Capture the cell that displays the provided text and extract its (x, y) central coordinate. 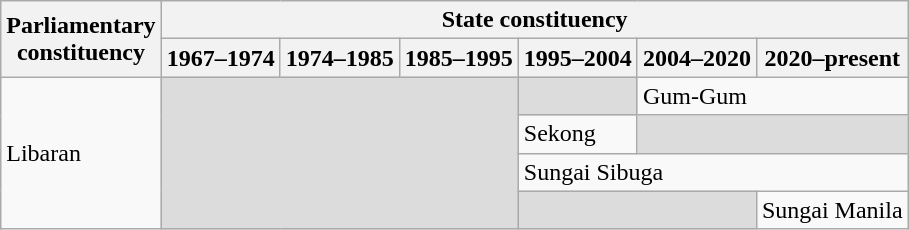
2020–present (832, 58)
1995–2004 (578, 58)
1974–1985 (340, 58)
Sungai Manila (832, 210)
Sekong (578, 134)
Gum-Gum (772, 96)
Parliamentaryconstituency (81, 39)
Sungai Sibuga (713, 172)
Libaran (81, 153)
State constituency (534, 20)
1985–1995 (458, 58)
2004–2020 (696, 58)
1967–1974 (220, 58)
